Return the (X, Y) coordinate for the center point of the cell that contains the specified text.  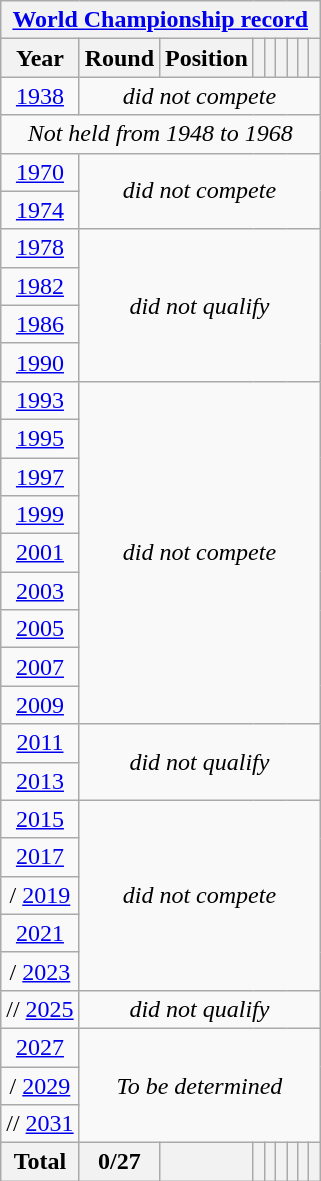
1970 (40, 172)
2009 (40, 705)
0/27 (119, 1162)
1974 (40, 210)
2027 (40, 1047)
2001 (40, 553)
/ 2023 (40, 971)
World Championship record (160, 20)
Year (40, 58)
2011 (40, 743)
To be determined (200, 1085)
Position (207, 58)
2005 (40, 629)
Not held from 1948 to 1968 (160, 134)
2013 (40, 781)
1938 (40, 96)
2015 (40, 819)
1993 (40, 400)
Total (40, 1162)
1982 (40, 286)
2017 (40, 857)
1986 (40, 324)
1997 (40, 477)
2007 (40, 667)
1990 (40, 362)
2003 (40, 591)
1999 (40, 515)
1978 (40, 248)
/ 2029 (40, 1085)
// 2031 (40, 1124)
/ 2019 (40, 895)
1995 (40, 438)
// 2025 (40, 1009)
Round (119, 58)
2021 (40, 933)
